Find where the given text appears and provide that cell's center as [x, y] coordinate. 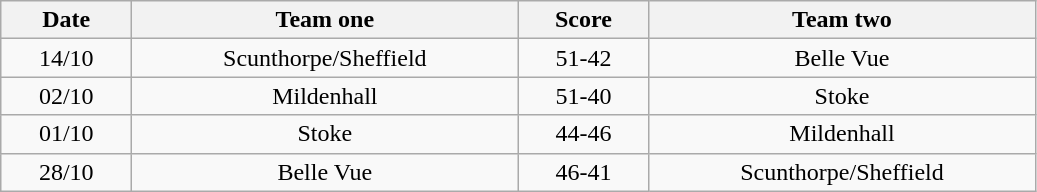
51-42 [584, 58]
51-40 [584, 96]
28/10 [66, 172]
Team two [842, 20]
Score [584, 20]
Team one [325, 20]
44-46 [584, 134]
02/10 [66, 96]
46-41 [584, 172]
01/10 [66, 134]
Date [66, 20]
14/10 [66, 58]
